From the cell containing the given text, extract its center point as (x, y) coordinate. 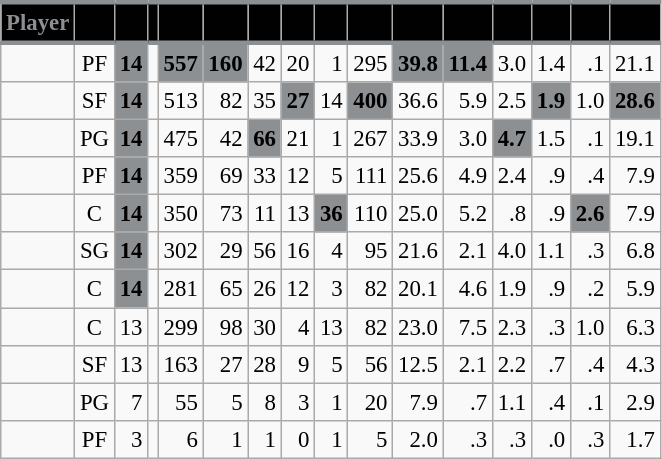
4.0 (512, 251)
163 (180, 364)
30 (264, 327)
4.6 (468, 289)
95 (370, 251)
475 (180, 139)
350 (180, 214)
2.6 (590, 214)
33 (264, 176)
28.6 (635, 101)
1.4 (550, 62)
359 (180, 176)
21.6 (418, 251)
302 (180, 251)
35 (264, 101)
0 (298, 439)
Player (38, 22)
295 (370, 62)
23.0 (418, 327)
.8 (512, 214)
39.8 (418, 62)
65 (226, 289)
1.7 (635, 439)
5.2 (468, 214)
21 (298, 139)
36 (332, 214)
33.9 (418, 139)
19.1 (635, 139)
281 (180, 289)
36.6 (418, 101)
7 (130, 402)
160 (226, 62)
28 (264, 364)
29 (226, 251)
2.5 (512, 101)
2.2 (512, 364)
.0 (550, 439)
.2 (590, 289)
299 (180, 327)
98 (226, 327)
2.9 (635, 402)
2.3 (512, 327)
4.9 (468, 176)
25.0 (418, 214)
6 (180, 439)
111 (370, 176)
400 (370, 101)
6.8 (635, 251)
21.1 (635, 62)
7.5 (468, 327)
16 (298, 251)
11 (264, 214)
69 (226, 176)
267 (370, 139)
110 (370, 214)
66 (264, 139)
9 (298, 364)
6.3 (635, 327)
2.0 (418, 439)
4.3 (635, 364)
513 (180, 101)
1.5 (550, 139)
25.6 (418, 176)
73 (226, 214)
26 (264, 289)
4.7 (512, 139)
55 (180, 402)
12.5 (418, 364)
8 (264, 402)
2.4 (512, 176)
SG (95, 251)
557 (180, 62)
11.4 (468, 62)
20.1 (418, 289)
